Determine the (X, Y) coordinate at the center of the cell enclosing the given text.  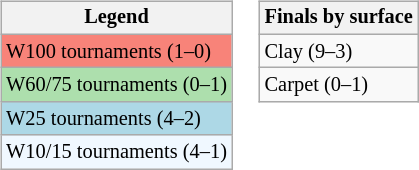
W10/15 tournaments (4–1) (116, 152)
W25 tournaments (4–2) (116, 119)
W60/75 tournaments (0–1) (116, 85)
Legend (116, 18)
Clay (9–3) (339, 51)
Carpet (0–1) (339, 85)
Finals by surface (339, 18)
W100 tournaments (1–0) (116, 51)
